Return the (x, y) coordinate for the center point of the cell that contains the specified text.  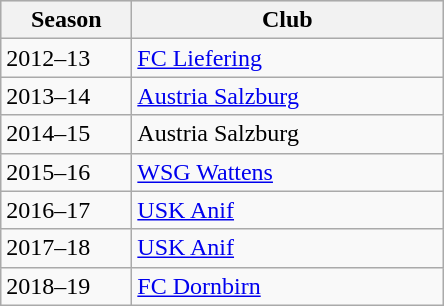
2018–19 (66, 286)
2017–18 (66, 248)
FC Dornbirn (288, 286)
2014–15 (66, 134)
2016–17 (66, 210)
2015–16 (66, 172)
2013–14 (66, 96)
Club (288, 20)
2012–13 (66, 58)
Season (66, 20)
FC Liefering (288, 58)
WSG Wattens (288, 172)
